Determine the (x, y) coordinate at the center of the cell enclosing the given text.  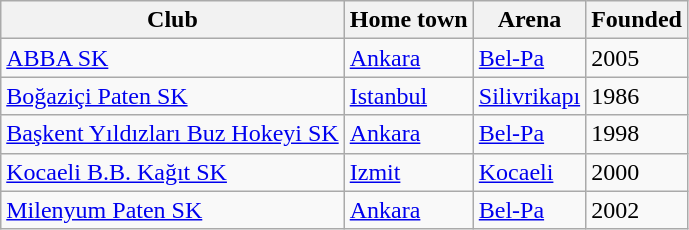
Club (172, 20)
1998 (637, 134)
1986 (637, 96)
2000 (637, 172)
Silivrikapı (529, 96)
ABBA SK (172, 58)
Founded (637, 20)
2002 (637, 210)
Kocaeli B.B. Kağıt SK (172, 172)
Arena (529, 20)
Istanbul (408, 96)
Kocaeli (529, 172)
Home town (408, 20)
Milenyum Paten SK (172, 210)
2005 (637, 58)
Başkent Yıldızları Buz Hokeyi SK (172, 134)
Izmit (408, 172)
Boğaziçi Paten SK (172, 96)
